Capture the cell that displays the provided text and extract its [X, Y] central coordinate. 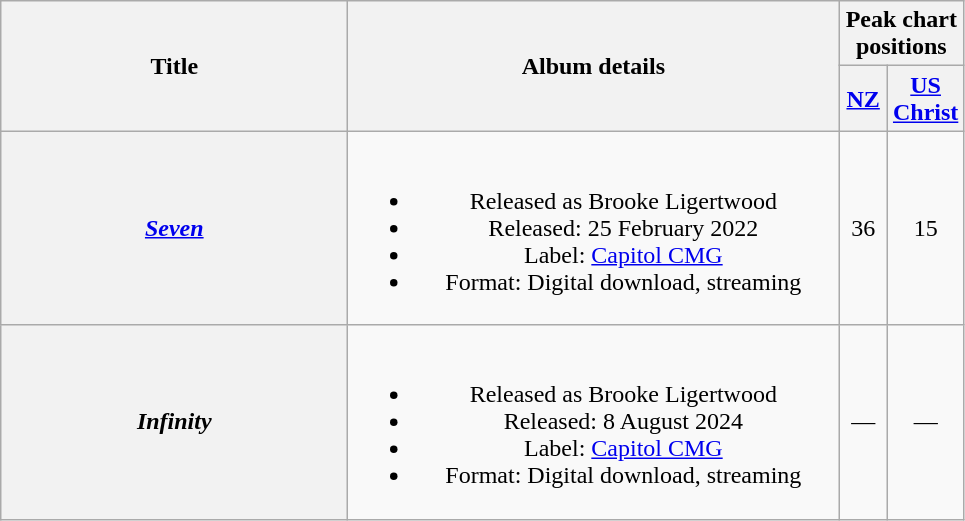
US Christ [925, 98]
15 [925, 228]
Released as Brooke LigertwoodReleased: 25 February 2022Label: Capitol CMGFormat: Digital download, streaming [594, 228]
Seven [174, 228]
36 [864, 228]
Infinity [174, 422]
Peak chart positions [902, 34]
NZ [864, 98]
Released as Brooke LigertwoodReleased: 8 August 2024Label: Capitol CMGFormat: Digital download, streaming [594, 422]
Album details [594, 66]
Title [174, 66]
